Detect which cell encompasses the target text, then output its [X, Y] center coordinate. 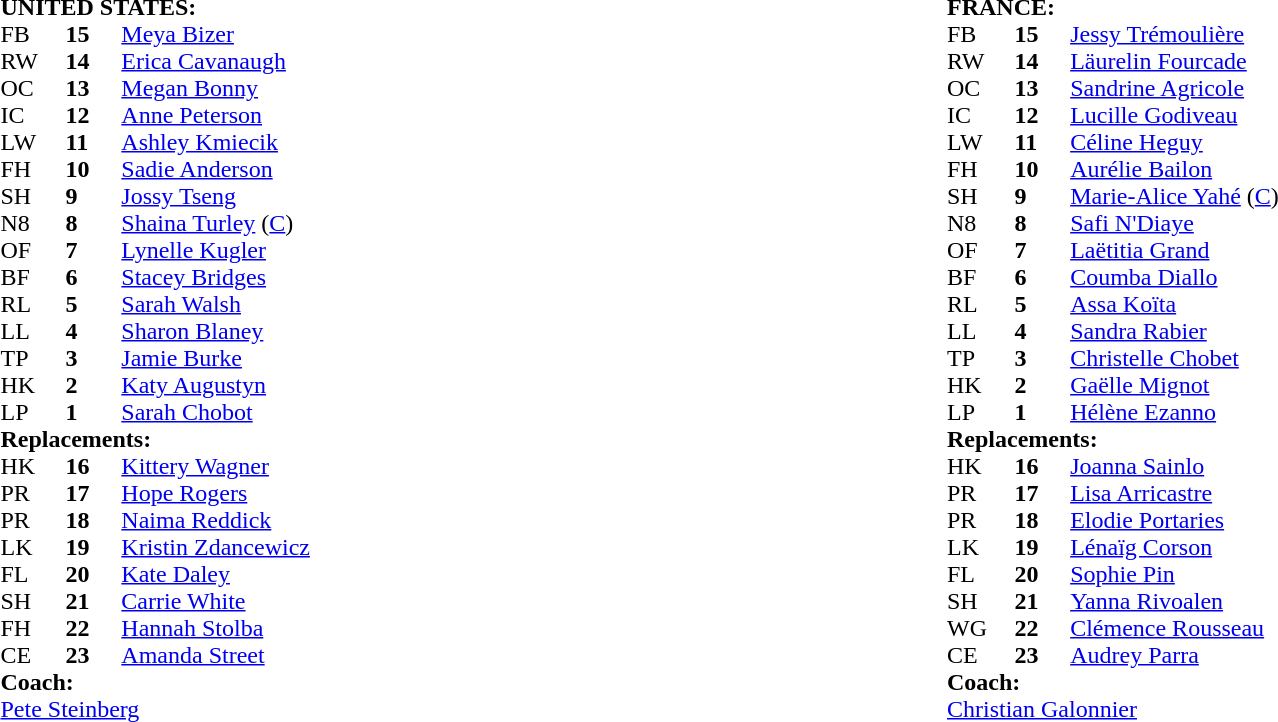
Lynelle Kugler [326, 250]
Replacements: [470, 440]
Amanda Street [326, 656]
Katy Augustyn [326, 386]
Sarah Walsh [326, 304]
Jossy Tseng [326, 196]
Shaina Turley (C) [326, 224]
Kristin Zdancewicz [326, 548]
Sarah Chobot [326, 412]
Hannah Stolba [326, 628]
Anne Peterson [326, 116]
Stacey Bridges [326, 278]
Meya Bizer [326, 34]
Naima Reddick [326, 520]
Ashley Kmiecik [326, 142]
Hope Rogers [326, 494]
Carrie White [326, 602]
Megan Bonny [326, 88]
Kittery Wagner [326, 466]
Jamie Burke [326, 358]
Erica Cavanaugh [326, 62]
Coach: [470, 682]
Kate Daley [326, 574]
WG [980, 628]
Sharon Blaney [326, 332]
Sadie Anderson [326, 170]
